Provide the [X, Y] coordinate of the cell's center where the given text is located.  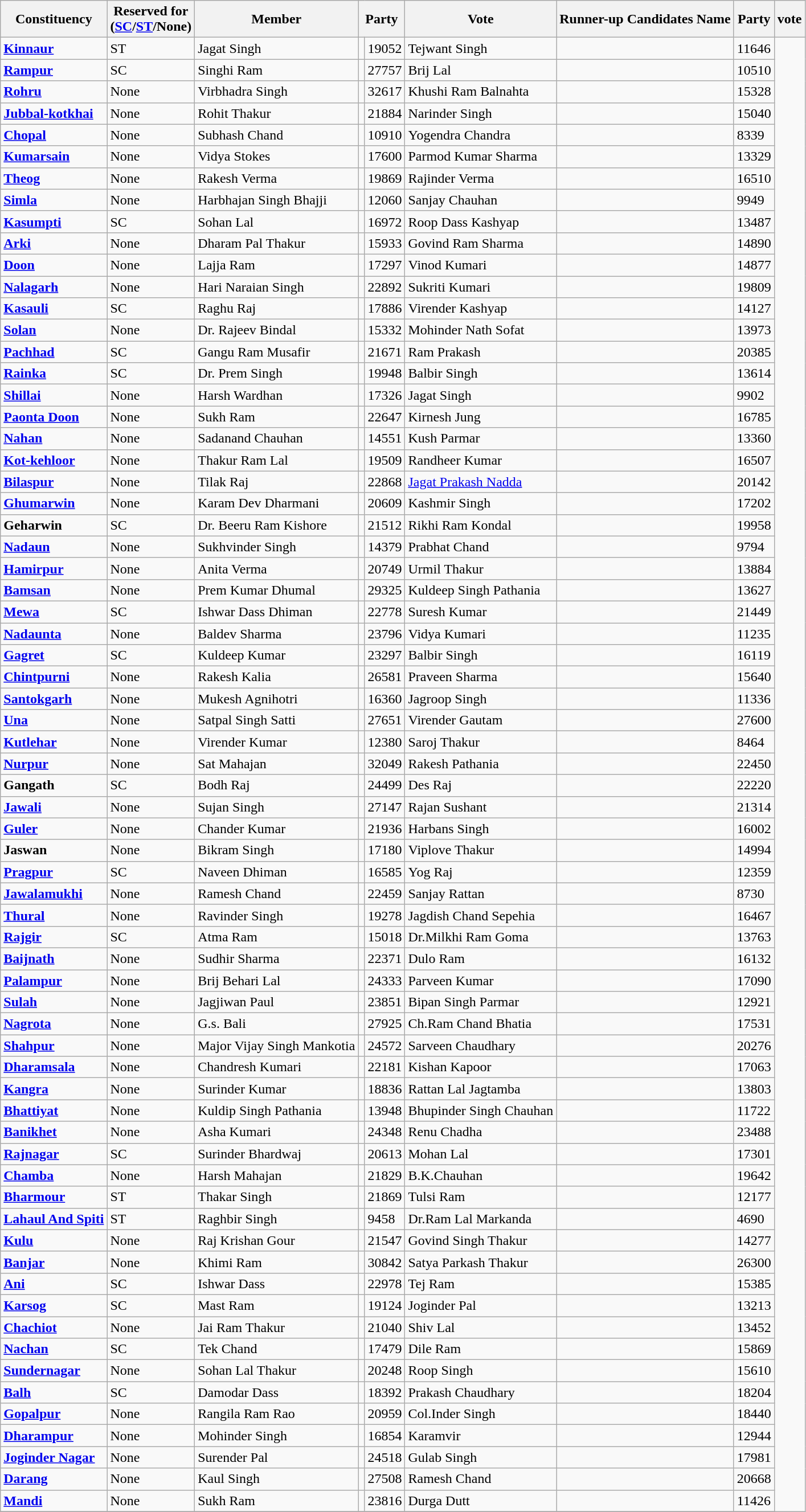
Pragpur [54, 872]
Rampur [54, 70]
21314 [754, 807]
Jawali [54, 807]
Ravinder Singh [277, 915]
9949 [754, 200]
Virbhadra Singh [277, 92]
15869 [754, 1349]
14277 [754, 1240]
Tilak Raj [277, 482]
8339 [754, 135]
Paonta Doon [54, 417]
Chander Kumar [277, 829]
19948 [385, 374]
Satpal Singh Satti [277, 720]
Bilaspur [54, 482]
Damodar Dass [277, 1392]
Sanjay Chauhan [481, 200]
23796 [385, 634]
Major Vijay Singh Mankotia [277, 1046]
Joginder Nagar [54, 1457]
Sadanand Chauhan [277, 439]
Surender Pal [277, 1457]
10510 [754, 70]
Yogendra Chandra [481, 135]
Kinnaur [54, 48]
Govind Ram Sharma [481, 243]
24518 [385, 1457]
16785 [754, 417]
Lahaul And Spiti [54, 1219]
13948 [385, 1111]
Hamirpur [54, 568]
Rajan Sushant [481, 807]
Des Raj [481, 785]
20613 [385, 1154]
Vote [481, 19]
Randheer Kumar [481, 460]
Dile Ram [481, 1349]
Rainka [54, 374]
Virender Gautam [481, 720]
Kashmir Singh [481, 503]
Tulsi Ram [481, 1197]
20668 [754, 1479]
Gagret [54, 655]
Jubbal-kotkhai [54, 113]
Brij Behari Lal [277, 980]
22450 [754, 764]
19809 [754, 286]
Chopal [54, 135]
Vidya Kumari [481, 634]
Harbans Singh [481, 829]
17531 [754, 1024]
24499 [385, 785]
Banikhet [54, 1132]
Viplove Thakur [481, 850]
14994 [754, 850]
Dr.Milkhi Ram Goma [481, 937]
22371 [385, 958]
12380 [385, 742]
Reserved for(SC/ST/None) [151, 19]
15385 [754, 1284]
Dharam Pal Thakur [277, 243]
Rajgir [54, 937]
Prem Kumar Dhumal [277, 590]
17202 [754, 503]
Chamba [54, 1175]
27651 [385, 720]
Baldev Sharma [277, 634]
Parveen Kumar [481, 980]
16119 [754, 655]
Ishwar Dass [277, 1284]
17886 [385, 309]
Nurpur [54, 764]
Sujan Singh [277, 807]
Bhattiyat [54, 1111]
22892 [385, 286]
Dulo Ram [481, 958]
Dr. Rajeev Bindal [277, 330]
32617 [385, 92]
15640 [754, 677]
Balh [54, 1392]
Tek Chand [277, 1349]
21884 [385, 113]
Naveen Dhiman [277, 872]
17063 [754, 1067]
Kishan Kapoor [481, 1067]
Una [54, 720]
Sukhvinder Singh [277, 547]
Dr. Prem Singh [277, 374]
17981 [754, 1457]
Roop Singh [481, 1371]
Raj Krishan Gour [277, 1240]
Narinder Singh [481, 113]
Bipan Singh Parmar [481, 1002]
24333 [385, 980]
Hari Naraian Singh [277, 286]
Doon [54, 265]
Bikram Singh [277, 850]
Sat Mahajan [277, 764]
21936 [385, 829]
Rohru [54, 92]
Member [277, 19]
Saroj Thakur [481, 742]
14379 [385, 547]
9794 [754, 547]
12060 [385, 200]
Roop Dass Kashyap [481, 222]
Nahan [54, 439]
Ch.Ram Chand Bhatia [481, 1024]
Shiv Lal [481, 1327]
18392 [385, 1392]
Kasumpti [54, 222]
16360 [385, 699]
4690 [754, 1219]
17180 [385, 850]
Ghumarwin [54, 503]
17326 [385, 395]
21547 [385, 1240]
30842 [385, 1262]
Surinder Bhardwaj [277, 1154]
Kuldip Singh Pathania [277, 1111]
13452 [754, 1327]
Nadaun [54, 547]
Santokgarh [54, 699]
Vinod Kumari [481, 265]
Surinder Kumar [277, 1089]
15018 [385, 937]
Jawalamukhi [54, 894]
16002 [754, 829]
Dharamsala [54, 1067]
14127 [754, 309]
23816 [385, 1501]
26300 [754, 1262]
Praveen Sharma [481, 677]
Nadaunta [54, 634]
Solan [54, 330]
Suresh Kumar [481, 612]
Kutlehar [54, 742]
Gopalpur [54, 1414]
Mewa [54, 612]
Rajnagar [54, 1154]
Gangath [54, 785]
Baijnath [54, 958]
9902 [754, 395]
21449 [754, 612]
19958 [754, 525]
Nalagarh [54, 286]
19869 [385, 178]
27757 [385, 70]
Runner-up Candidates Name [645, 19]
Rangila Ram Rao [277, 1414]
15332 [385, 330]
22647 [385, 417]
15040 [754, 113]
Kirnesh Jung [481, 417]
Col.Inder Singh [481, 1414]
20385 [754, 352]
Nachan [54, 1349]
20248 [385, 1371]
Prabhat Chand [481, 547]
Asha Kumari [277, 1132]
Harsh Wardhan [277, 395]
Ram Prakash [481, 352]
22978 [385, 1284]
16467 [754, 915]
Urmil Thakur [481, 568]
13360 [754, 439]
27508 [385, 1479]
13803 [754, 1089]
24572 [385, 1046]
11235 [754, 634]
Sohan Lal [277, 222]
12921 [754, 1002]
Parmod Kumar Sharma [481, 157]
14877 [754, 265]
Gangu Ram Musafir [277, 352]
16132 [754, 958]
Pachhad [54, 352]
23851 [385, 1002]
Subhash Chand [277, 135]
Nagrota [54, 1024]
Chintpurni [54, 677]
13329 [754, 157]
Mohinder Nath Sofat [481, 330]
13763 [754, 937]
Renu Chadha [481, 1132]
Rakesh Kalia [277, 677]
Ani [54, 1284]
Bodh Raj [277, 785]
8730 [754, 894]
Kot-kehloor [54, 460]
Kumarsain [54, 157]
Jaswan [54, 850]
Satya Parkash Thakur [481, 1262]
Jai Ram Thakur [277, 1327]
Ishwar Dass Dhiman [277, 612]
Singhi Ram [277, 70]
Dr.Ram Lal Markanda [481, 1219]
Kuldeep Singh Pathania [481, 590]
Mohan Lal [481, 1154]
18836 [385, 1089]
Rakesh Verma [277, 178]
Raghu Raj [277, 309]
Shahpur [54, 1046]
16507 [754, 460]
Kaul Singh [277, 1479]
13487 [754, 222]
Sarveen Chaudhary [481, 1046]
21869 [385, 1197]
21829 [385, 1175]
29325 [385, 590]
Harsh Mahajan [277, 1175]
Anita Verma [277, 568]
Thural [54, 915]
20749 [385, 568]
Vidya Stokes [277, 157]
Geharwin [54, 525]
Dr. Beeru Ram Kishore [277, 525]
Durga Dutt [481, 1501]
19509 [385, 460]
Kuldeep Kumar [277, 655]
Rattan Lal Jagtamba [481, 1089]
Sukriti Kumari [481, 286]
21040 [385, 1327]
22868 [385, 482]
Rakesh Pathania [481, 764]
32049 [385, 764]
20142 [754, 482]
12359 [754, 872]
18440 [754, 1414]
20276 [754, 1046]
Thakar Singh [277, 1197]
Chachiot [54, 1327]
Rajinder Verma [481, 178]
13884 [754, 568]
17297 [385, 265]
Jagjiwan Paul [277, 1002]
19278 [385, 915]
Karamvir [481, 1436]
Theog [54, 178]
Mandi [54, 1501]
17600 [385, 157]
Raghbir Singh [277, 1219]
16510 [754, 178]
22459 [385, 894]
Khimi Ram [277, 1262]
Jagdish Chand Sepehia [481, 915]
Jagat Prakash Nadda [481, 482]
23297 [385, 655]
Simla [54, 200]
Tejwant Singh [481, 48]
Virender Kashyap [481, 309]
Sulah [54, 1002]
15610 [754, 1371]
13627 [754, 590]
Atma Ram [277, 937]
19642 [754, 1175]
Sanjay Rattan [481, 894]
Guler [54, 829]
27925 [385, 1024]
15933 [385, 243]
20609 [385, 503]
G.s. Bali [277, 1024]
Kush Parmar [481, 439]
19124 [385, 1305]
vote [789, 19]
9458 [385, 1219]
17479 [385, 1349]
19052 [385, 48]
Kangra [54, 1089]
22778 [385, 612]
27600 [754, 720]
14890 [754, 243]
11336 [754, 699]
18204 [754, 1392]
Dharampur [54, 1436]
12944 [754, 1436]
21671 [385, 352]
Shillai [54, 395]
Constituency [54, 19]
Joginder Pal [481, 1305]
Govind Singh Thakur [481, 1240]
Sudhir Sharma [277, 958]
Sohan Lal Thakur [277, 1371]
Gulab Singh [481, 1457]
Jagroop Singh [481, 699]
13213 [754, 1305]
17301 [754, 1154]
13614 [754, 374]
26581 [385, 677]
Karam Dev Dharmani [277, 503]
Chandresh Kumari [277, 1067]
17090 [754, 980]
Lajja Ram [277, 265]
Rikhi Ram Kondal [481, 525]
Mohinder Singh [277, 1436]
24348 [385, 1132]
21512 [385, 525]
16972 [385, 222]
Harbhajan Singh Bhajji [277, 200]
Kulu [54, 1240]
Virender Kumar [277, 742]
B.K.Chauhan [481, 1175]
Karsog [54, 1305]
13973 [754, 330]
16854 [385, 1436]
Arki [54, 243]
Khushi Ram Balnahta [481, 92]
Yog Raj [481, 872]
22220 [754, 785]
Bhupinder Singh Chauhan [481, 1111]
15328 [754, 92]
12177 [754, 1197]
14551 [385, 439]
11646 [754, 48]
Banjar [54, 1262]
Bamsan [54, 590]
Mukesh Agnihotri [277, 699]
Darang [54, 1479]
10910 [385, 135]
Tej Ram [481, 1284]
11426 [754, 1501]
23488 [754, 1132]
22181 [385, 1067]
16585 [385, 872]
Bharmour [54, 1197]
Thakur Ram Lal [277, 460]
Brij Lal [481, 70]
Kasauli [54, 309]
11722 [754, 1111]
Sundernagar [54, 1371]
Mast Ram [277, 1305]
20959 [385, 1414]
27147 [385, 807]
Rohit Thakur [277, 113]
8464 [754, 742]
Palampur [54, 980]
Prakash Chaudhary [481, 1392]
